Output the [x, y] coordinate of the center of the cell containing the given text.  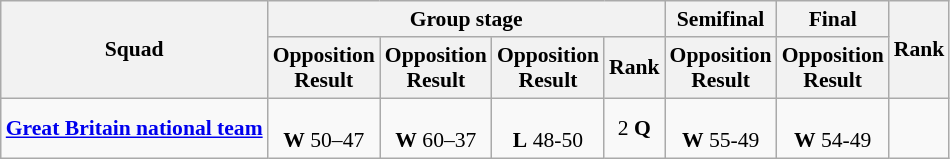
2 Q [634, 128]
W 55-49 [721, 128]
Great Britain national team [134, 128]
W 54-49 [833, 128]
Group stage [466, 19]
Final [833, 19]
Semifinal [721, 19]
Squad [134, 50]
W 60–37 [436, 128]
W 50–47 [324, 128]
L 48-50 [548, 128]
